Return (X, Y) of the center of cell containing provided text 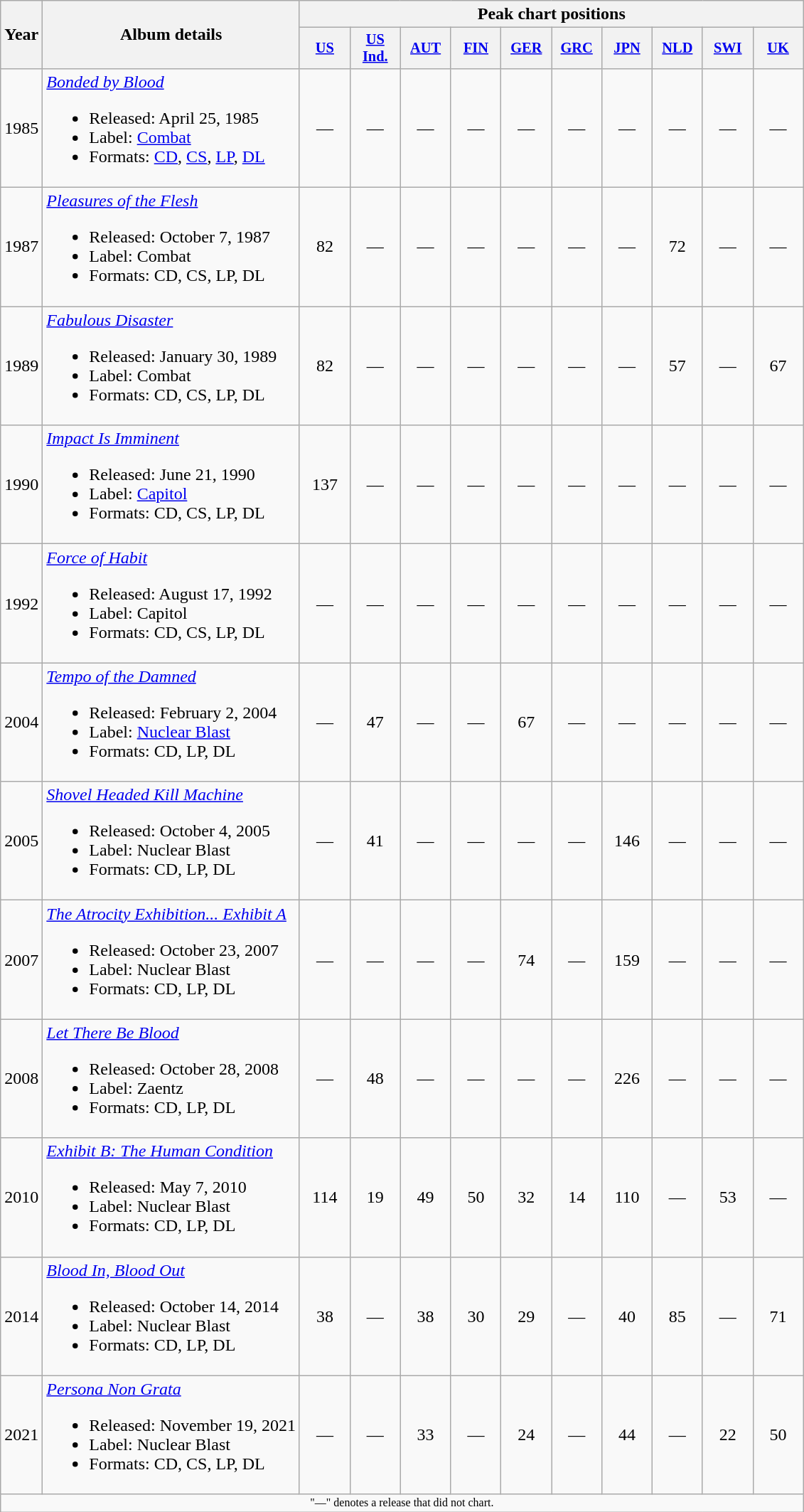
146 (627, 841)
2010 (21, 1198)
74 (526, 960)
159 (627, 960)
30 (476, 1316)
14 (577, 1198)
2021 (21, 1435)
Exhibit B: The Human ConditionReleased: May 7, 2010Label: Nuclear BlastFormats: CD, LP, DL (171, 1198)
NLD (677, 48)
Fabulous DisasterReleased: January 30, 1989Label: CombatFormats: CD, CS, LP, DL (171, 366)
GER (526, 48)
Impact Is ImminentReleased: June 21, 1990Label: CapitolFormats: CD, CS, LP, DL (171, 485)
Blood In, Blood OutReleased: October 14, 2014Label: Nuclear BlastFormats: CD, LP, DL (171, 1316)
1992 (21, 603)
22 (728, 1435)
24 (526, 1435)
2014 (21, 1316)
2008 (21, 1078)
Persona Non GrataReleased: November 19, 2021Label: Nuclear BlastFormats: CD, CS, LP, DL (171, 1435)
GRC (577, 48)
Force of HabitReleased: August 17, 1992Label: CapitolFormats: CD, CS, LP, DL (171, 603)
49 (425, 1198)
US (324, 48)
110 (627, 1198)
Year (21, 35)
1985 (21, 128)
JPN (627, 48)
41 (375, 841)
19 (375, 1198)
72 (677, 247)
2004 (21, 723)
48 (375, 1078)
114 (324, 1198)
Peak chart positions (552, 14)
53 (728, 1198)
85 (677, 1316)
Bonded by BloodReleased: April 25, 1985Label: CombatFormats: CD, CS, LP, DL (171, 128)
44 (627, 1435)
AUT (425, 48)
Album details (171, 35)
32 (526, 1198)
USInd. (375, 48)
1987 (21, 247)
Pleasures of the FleshReleased: October 7, 1987Label: CombatFormats: CD, CS, LP, DL (171, 247)
226 (627, 1078)
2007 (21, 960)
71 (778, 1316)
"—" denotes a release that did not chart. (402, 1503)
FIN (476, 48)
SWI (728, 48)
47 (375, 723)
1989 (21, 366)
Tempo of the DamnedReleased: February 2, 2004Label: Nuclear BlastFormats: CD, LP, DL (171, 723)
40 (627, 1316)
Let There Be BloodReleased: October 28, 2008Label: ZaentzFormats: CD, LP, DL (171, 1078)
Shovel Headed Kill MachineReleased: October 4, 2005Label: Nuclear BlastFormats: CD, LP, DL (171, 841)
33 (425, 1435)
UK (778, 48)
29 (526, 1316)
2005 (21, 841)
The Atrocity Exhibition... Exhibit AReleased: October 23, 2007Label: Nuclear BlastFormats: CD, LP, DL (171, 960)
57 (677, 366)
137 (324, 485)
1990 (21, 485)
